Locate the cell with the specified text and output its (x, y) center coordinate. 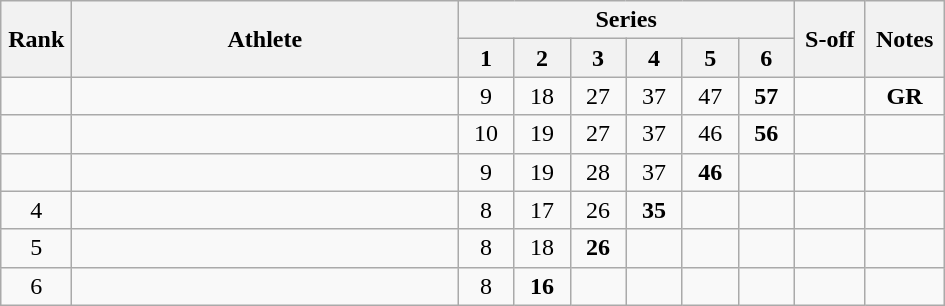
S-off (830, 39)
16 (542, 286)
2 (542, 58)
56 (766, 134)
3 (598, 58)
17 (542, 210)
57 (766, 96)
Rank (36, 39)
Series (626, 20)
Notes (904, 39)
28 (598, 172)
35 (654, 210)
GR (904, 96)
Athlete (265, 39)
47 (710, 96)
10 (486, 134)
1 (486, 58)
